Pinpoint the cell where the given text exists, returning its (x, y) midpoint coordinate. 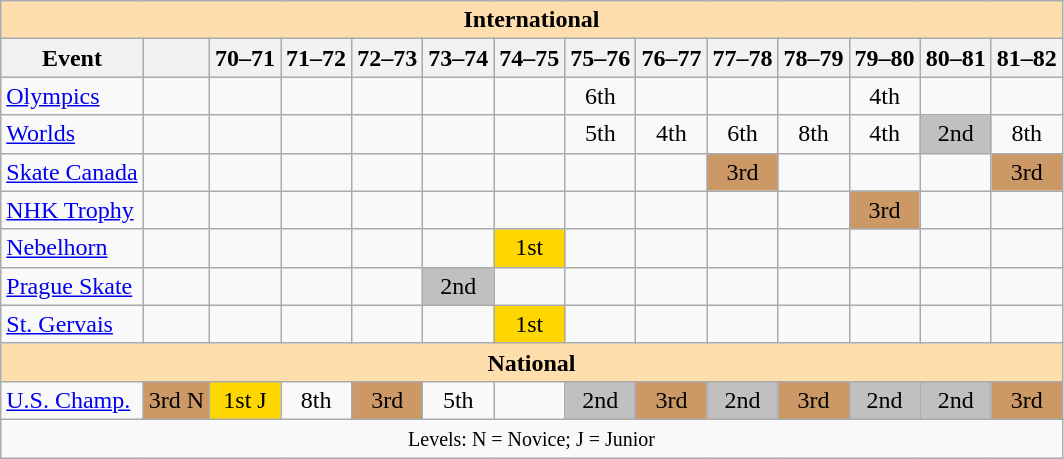
U.S. Champ. (72, 400)
77–78 (742, 58)
Skate Canada (72, 172)
Nebelhorn (72, 248)
Olympics (72, 96)
St. Gervais (72, 324)
International (532, 20)
Levels: N = Novice; J = Junior (532, 438)
81–82 (1026, 58)
Event (72, 58)
72–73 (388, 58)
3rd N (176, 400)
70–71 (246, 58)
Worlds (72, 134)
76–77 (672, 58)
74–75 (530, 58)
71–72 (316, 58)
80–81 (956, 58)
75–76 (600, 58)
1st J (246, 400)
78–79 (814, 58)
Prague Skate (72, 286)
79–80 (884, 58)
73–74 (458, 58)
National (532, 362)
NHK Trophy (72, 210)
